Search for the cell housing the specified text and yield its [X, Y] center coordinate. 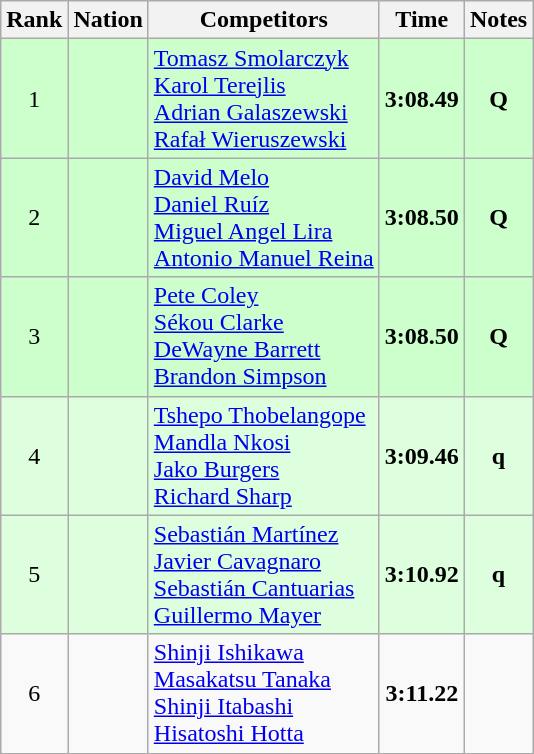
5 [34, 574]
David MeloDaniel RuízMiguel Angel LiraAntonio Manuel Reina [264, 218]
Shinji IshikawaMasakatsu TanakaShinji ItabashiHisatoshi Hotta [264, 694]
Notes [498, 20]
Tomasz SmolarczykKarol TerejlisAdrian GalaszewskiRafał Wieruszewski [264, 98]
Tshepo ThobelangopeMandla NkosiJako BurgersRichard Sharp [264, 456]
Competitors [264, 20]
3:08.49 [422, 98]
6 [34, 694]
3:10.92 [422, 574]
3:09.46 [422, 456]
2 [34, 218]
1 [34, 98]
Time [422, 20]
3 [34, 336]
3:11.22 [422, 694]
Rank [34, 20]
4 [34, 456]
Sebastián MartínezJavier CavagnaroSebastián CantuariasGuillermo Mayer [264, 574]
Pete ColeySékou ClarkeDeWayne BarrettBrandon Simpson [264, 336]
Nation [108, 20]
